Provide the [x, y] coordinate of the cell's center where the given text is located.  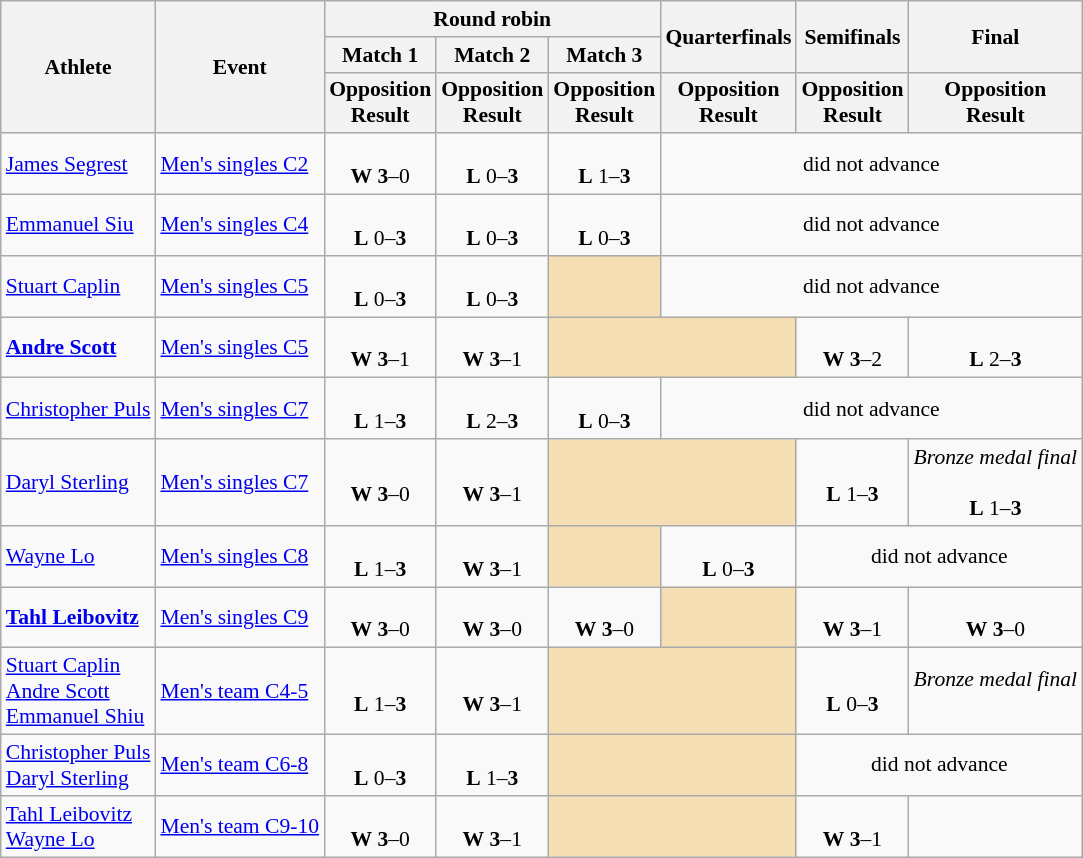
W 3–2 [852, 348]
Event [240, 67]
Men's team C4-5 [240, 692]
Men's singles C9 [240, 618]
Men's singles C8 [240, 556]
Men's team C6-8 [240, 766]
Stuart CaplinAndre ScottEmmanuel Shiu [78, 692]
Round robin [492, 19]
Tahl LeibovitzWayne Lo [78, 826]
Wayne Lo [78, 556]
Match 2 [492, 55]
Men's team C9-10 [240, 826]
Andre Scott [78, 348]
Final [996, 36]
James Segrest [78, 164]
Match 3 [604, 55]
Men's singles C4 [240, 226]
Stuart Caplin [78, 286]
Semifinals [852, 36]
Emmanuel Siu [78, 226]
Match 1 [380, 55]
Tahl Leibovitz [78, 618]
Athlete [78, 67]
Bronze medal final [996, 692]
Daryl Sterling [78, 482]
Christopher Puls [78, 408]
Men's singles C2 [240, 164]
Quarterfinals [728, 36]
Bronze medal finalL 1–3 [996, 482]
Christopher PulsDaryl Sterling [78, 766]
